Detect which cell encompasses the target text, then output its [X, Y] center coordinate. 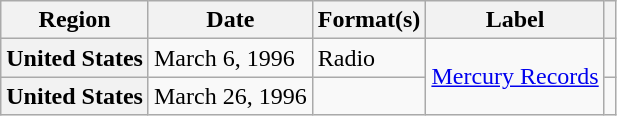
Label [515, 20]
Radio [369, 58]
Format(s) [369, 20]
Mercury Records [515, 77]
March 26, 1996 [230, 96]
Date [230, 20]
Region [75, 20]
March 6, 1996 [230, 58]
